Return the [x, y] coordinate for the center point of the cell that contains the specified text.  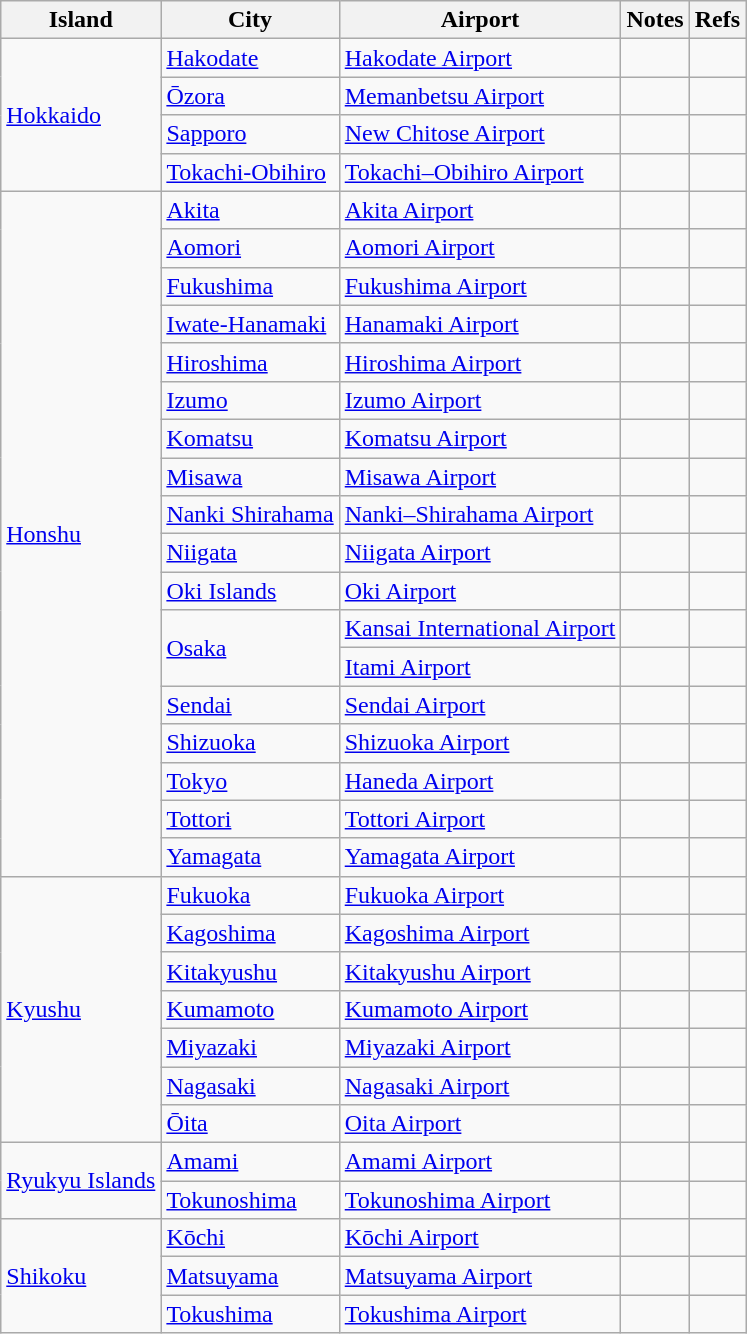
Kagoshima Airport [480, 933]
Airport [480, 20]
Sendai Airport [480, 705]
Kagoshima [250, 933]
Akita [250, 210]
Kōchi [250, 1238]
Misawa Airport [480, 477]
Nanki–Shirahama Airport [480, 515]
City [250, 20]
Tokachi–Obihiro Airport [480, 172]
Kumamoto [250, 1009]
Oita Airport [480, 1124]
Hokkaido [81, 115]
Kitakyushu Airport [480, 971]
Shizuoka Airport [480, 743]
Tokushima [250, 1314]
Tokachi-Obihiro [250, 172]
Oki Islands [250, 591]
Kitakyushu [250, 971]
Nagasaki [250, 1085]
Miyazaki Airport [480, 1047]
Oki Airport [480, 591]
Osaka [250, 648]
Sendai [250, 705]
Shizuoka [250, 743]
Izumo [250, 400]
Kyushu [81, 1009]
Fukushima [250, 286]
New Chitose Airport [480, 134]
Yamagata [250, 857]
Hakodate Airport [480, 58]
Niigata Airport [480, 553]
Hakodate [250, 58]
Notes [655, 20]
Hiroshima Airport [480, 362]
Tottori Airport [480, 819]
Akita Airport [480, 210]
Sapporo [250, 134]
Fukuoka Airport [480, 895]
Hiroshima [250, 362]
Yamagata Airport [480, 857]
Miyazaki [250, 1047]
Aomori [250, 248]
Amami Airport [480, 1162]
Ryukyu Islands [81, 1181]
Hanamaki Airport [480, 324]
Memanbetsu Airport [480, 96]
Tokushima Airport [480, 1314]
Iwate-Hanamaki [250, 324]
Kansai International Airport [480, 629]
Matsuyama Airport [480, 1276]
Tokunoshima Airport [480, 1200]
Haneda Airport [480, 781]
Kōchi Airport [480, 1238]
Honshu [81, 534]
Tokyo [250, 781]
Fukushima Airport [480, 286]
Refs [717, 20]
Amami [250, 1162]
Komatsu Airport [480, 438]
Nanki Shirahama [250, 515]
Nagasaki Airport [480, 1085]
Ōzora [250, 96]
Niigata [250, 553]
Shikoku [81, 1276]
Misawa [250, 477]
Komatsu [250, 438]
Ōita [250, 1124]
Kumamoto Airport [480, 1009]
Fukuoka [250, 895]
Island [81, 20]
Tottori [250, 819]
Aomori Airport [480, 248]
Izumo Airport [480, 400]
Itami Airport [480, 667]
Matsuyama [250, 1276]
Tokunoshima [250, 1200]
